Extract the (X, Y) coordinate from the center of the cell holding the provided text.  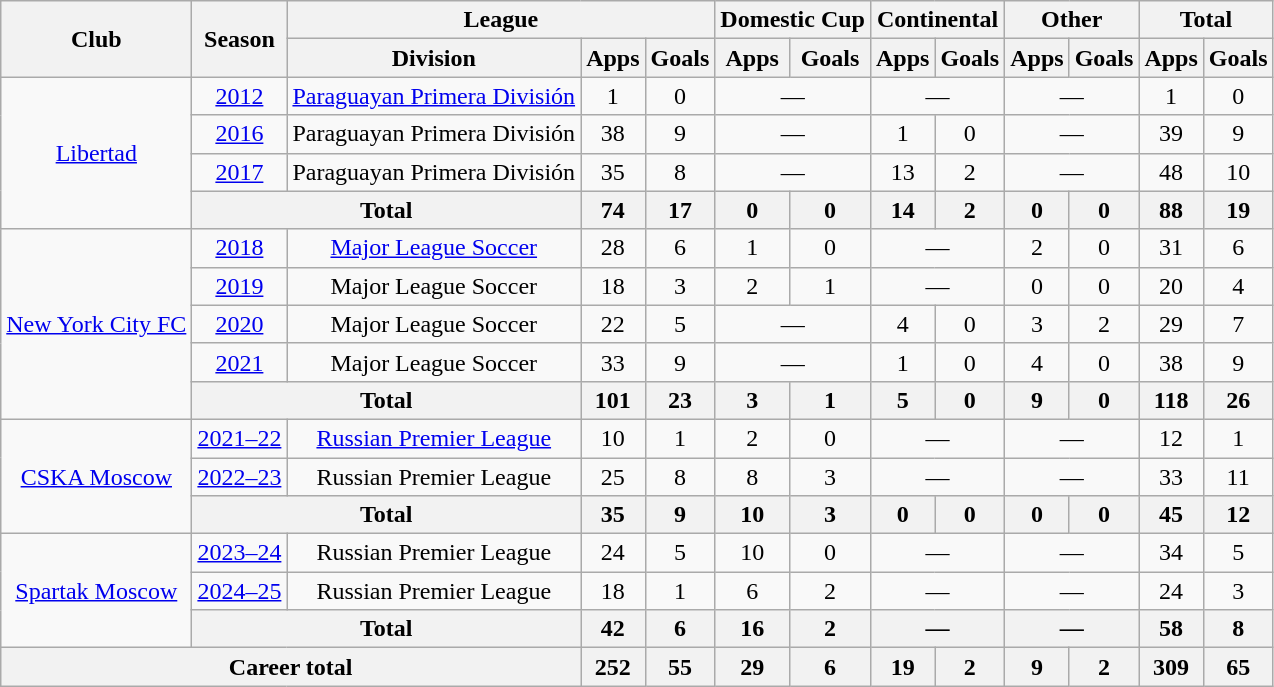
2024–25 (240, 591)
88 (1171, 210)
2021 (240, 362)
2017 (240, 172)
48 (1171, 172)
2018 (240, 248)
42 (613, 629)
Career total (291, 667)
Continental (937, 20)
20 (1171, 286)
2023–24 (240, 553)
Domestic Cup (793, 20)
34 (1171, 553)
26 (1238, 400)
League (501, 20)
Other (1072, 20)
11 (1238, 477)
45 (1171, 515)
58 (1171, 629)
16 (752, 629)
31 (1171, 248)
74 (613, 210)
CSKA Moscow (96, 476)
13 (902, 172)
Season (240, 39)
101 (613, 400)
2019 (240, 286)
Libertad (96, 153)
7 (1238, 324)
28 (613, 248)
309 (1171, 667)
New York City FC (96, 324)
39 (1171, 134)
17 (680, 210)
2020 (240, 324)
252 (613, 667)
14 (902, 210)
Club (96, 39)
Spartak Moscow (96, 591)
118 (1171, 400)
25 (613, 477)
2016 (240, 134)
23 (680, 400)
2022–23 (240, 477)
2012 (240, 96)
Division (434, 58)
22 (613, 324)
65 (1238, 667)
2021–22 (240, 438)
55 (680, 667)
